Find where the given text appears and provide that cell's center as (X, Y) coordinate. 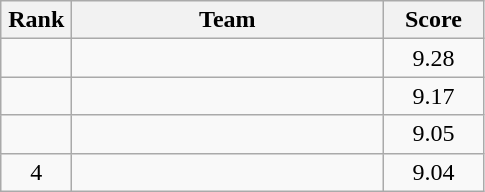
Team (228, 20)
4 (36, 172)
Rank (36, 20)
9.28 (434, 58)
9.17 (434, 96)
9.05 (434, 134)
9.04 (434, 172)
Score (434, 20)
